Scan for the cell matching the given text and deliver its [x, y] coordinate at center. 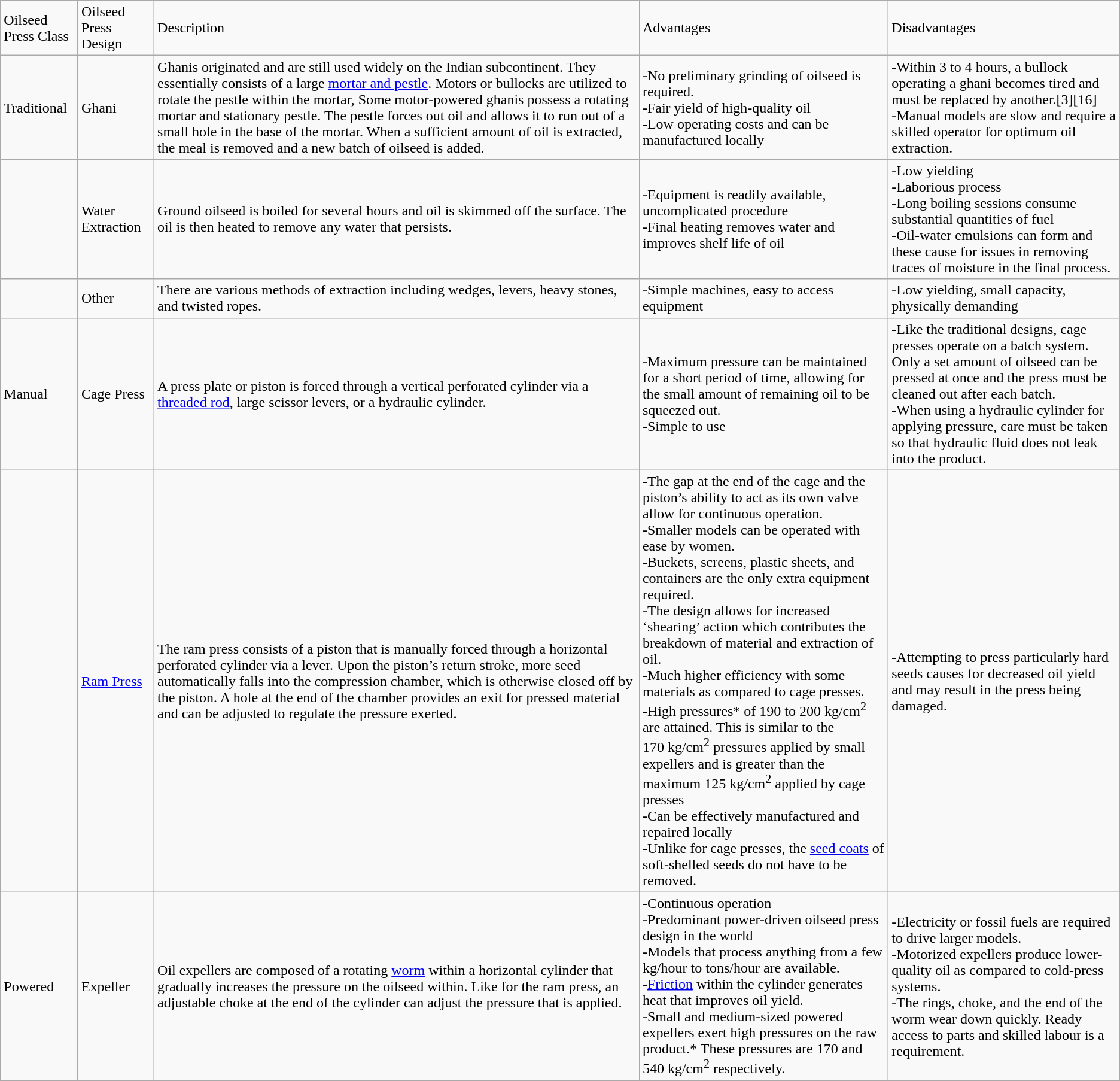
-Maximum pressure can be maintained for a short period of time, allowing for the small amount of remaining oil to be squeezed out.-Simple to use [763, 394]
-Equipment is readily available, uncomplicated procedure-Final heating removes water and improves shelf life of oil [763, 219]
Expeller [116, 986]
Other [116, 298]
Ground oilseed is boiled for several hours and oil is skimmed off the surface. The oil is then heated to remove any water that persists. [397, 219]
Advantages [763, 28]
Ghani [116, 108]
Description [397, 28]
-Simple machines, easy to access equipment [763, 298]
Oilseed Press Design [116, 28]
A press plate or piston is forced through a vertical perforated cylinder via a threaded rod, large scissor levers, or a hydraulic cylinder. [397, 394]
Disadvantages [1004, 28]
-No preliminary grinding of oilseed is required.-Fair yield of high-quality oil-Low operating costs and can be manufactured locally [763, 108]
Cage Press [116, 394]
Traditional [39, 108]
There are various methods of extraction including wedges, levers, heavy stones, and twisted ropes. [397, 298]
-Low yielding, small capacity, physically demanding [1004, 298]
Manual [39, 394]
Powered [39, 986]
Ram Press [116, 681]
Water Extraction [116, 219]
-Attempting to press particularly hard seeds causes for decreased oil yield and may result in the press being damaged. [1004, 681]
Oilseed Press Class [39, 28]
